Extract the [x, y] coordinate from the center of the cell holding the provided text.  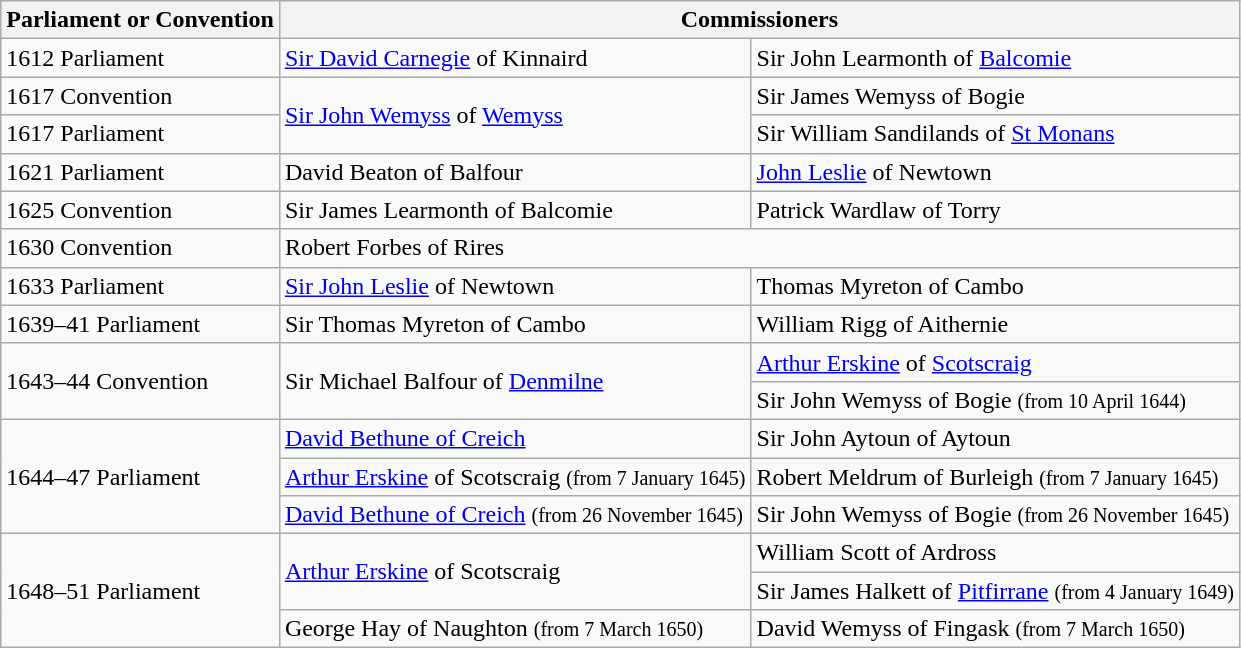
1630 Convention [140, 248]
Arthur Erskine of Scotscraig (from 7 January 1645) [515, 477]
Sir John Wemyss of Wemyss [515, 115]
David Wemyss of Fingask (from 7 March 1650) [995, 629]
William Rigg of Aithernie [995, 324]
Thomas Myreton of Cambo [995, 286]
Sir James Learmonth of Balcomie [515, 210]
1648–51 Parliament [140, 591]
1621 Parliament [140, 172]
Sir John Wemyss of Bogie (from 26 November 1645) [995, 515]
John Leslie of Newtown [995, 172]
Sir John Learmonth of Balcomie [995, 58]
Robert Forbes of Rires [759, 248]
Sir Michael Balfour of Denmilne [515, 381]
1633 Parliament [140, 286]
David Beaton of Balfour [515, 172]
Sir Thomas Myreton of Cambo [515, 324]
Patrick Wardlaw of Torry [995, 210]
Sir James Halkett of Pitfirrane (from 4 January 1649) [995, 591]
Parliament or Convention [140, 20]
George Hay of Naughton (from 7 March 1650) [515, 629]
Sir David Carnegie of Kinnaird [515, 58]
1639–41 Parliament [140, 324]
Robert Meldrum of Burleigh (from 7 January 1645) [995, 477]
David Bethune of Creich [515, 438]
Sir John Wemyss of Bogie (from 10 April 1644) [995, 400]
Sir John Leslie of Newtown [515, 286]
1612 Parliament [140, 58]
Sir William Sandilands of St Monans [995, 134]
David Bethune of Creich (from 26 November 1645) [515, 515]
1644–47 Parliament [140, 476]
1625 Convention [140, 210]
Sir James Wemyss of Bogie [995, 96]
1617 Parliament [140, 134]
Commissioners [759, 20]
1643–44 Convention [140, 381]
1617 Convention [140, 96]
William Scott of Ardross [995, 553]
Sir John Aytoun of Aytoun [995, 438]
